Determine the (X, Y) coordinate at the center of the cell enclosing the given text.  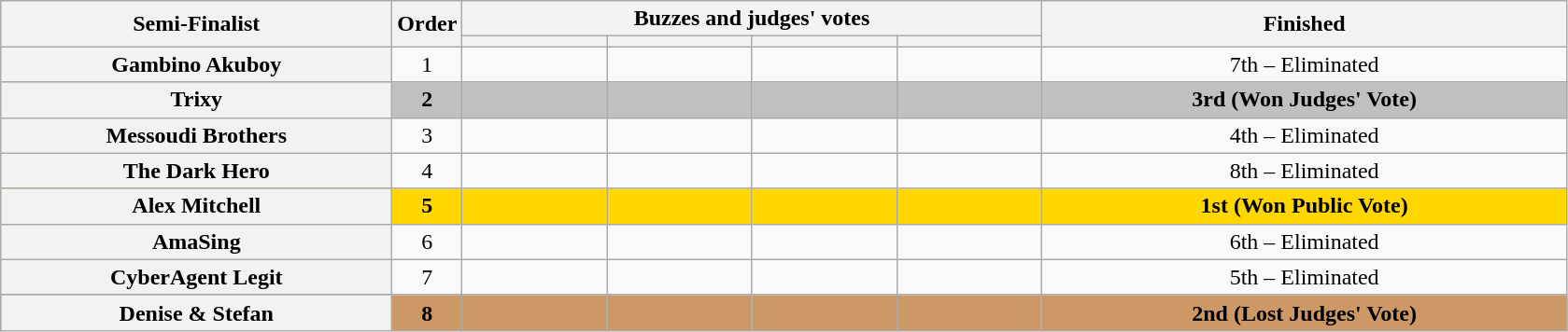
Semi-Finalist (196, 24)
4 (428, 171)
Alex Mitchell (196, 206)
Trixy (196, 100)
The Dark Hero (196, 171)
CyberAgent Legit (196, 277)
Order (428, 24)
7 (428, 277)
5 (428, 206)
2nd (Lost Judges' Vote) (1304, 312)
Messoudi Brothers (196, 135)
4th – Eliminated (1304, 135)
5th – Eliminated (1304, 277)
1st (Won Public Vote) (1304, 206)
2 (428, 100)
Gambino Akuboy (196, 64)
6th – Eliminated (1304, 242)
6 (428, 242)
Denise & Stefan (196, 312)
AmaSing (196, 242)
Buzzes and judges' votes (752, 19)
3 (428, 135)
3rd (Won Judges' Vote) (1304, 100)
7th – Eliminated (1304, 64)
1 (428, 64)
Finished (1304, 24)
8th – Eliminated (1304, 171)
8 (428, 312)
